Return the (X, Y) coordinate for the center point of the cell that contains the specified text.  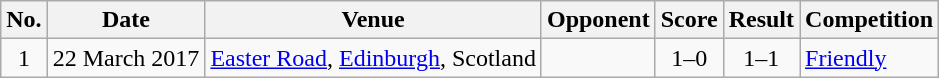
Result (761, 20)
Competition (870, 20)
Easter Road, Edinburgh, Scotland (374, 58)
1 (24, 58)
22 March 2017 (126, 58)
Friendly (870, 58)
Date (126, 20)
Venue (374, 20)
1–0 (689, 58)
1–1 (761, 58)
Opponent (598, 20)
Score (689, 20)
No. (24, 20)
